Extract the (x, y) coordinate from the center of the cell holding the provided text.  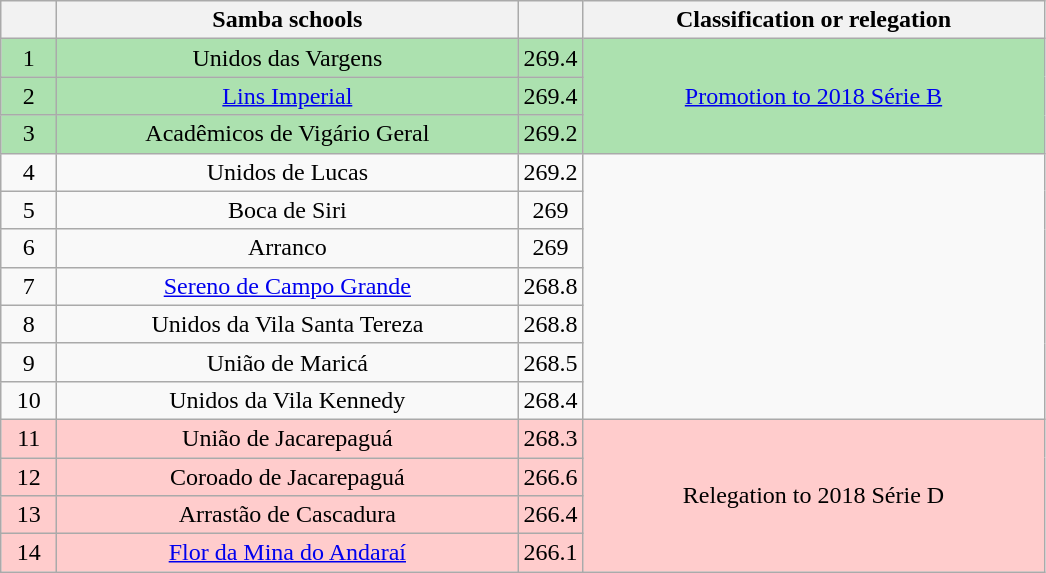
Acadêmicos de Vigário Geral (288, 134)
11 (29, 438)
268.3 (550, 438)
Unidos das Vargens (288, 58)
Sereno de Campo Grande (288, 286)
268.4 (550, 400)
Samba schools (288, 20)
Coroado de Jacarepaguá (288, 477)
6 (29, 248)
União de Jacarepaguá (288, 438)
9 (29, 362)
13 (29, 515)
4 (29, 172)
10 (29, 400)
3 (29, 134)
8 (29, 324)
12 (29, 477)
2 (29, 96)
Boca de Siri (288, 210)
União de Maricá (288, 362)
266.4 (550, 515)
5 (29, 210)
Unidos da Vila Kennedy (288, 400)
Unidos de Lucas (288, 172)
14 (29, 553)
Flor da Mina do Andaraí (288, 553)
Promotion to 2018 Série B (814, 96)
Arranco (288, 248)
Relegation to 2018 Série D (814, 495)
Arrastão de Cascadura (288, 515)
266.6 (550, 477)
268.5 (550, 362)
Unidos da Vila Santa Tereza (288, 324)
Lins Imperial (288, 96)
266.1 (550, 553)
Classification or relegation (814, 20)
7 (29, 286)
1 (29, 58)
